From the cell containing the given text, extract its center point as [x, y] coordinate. 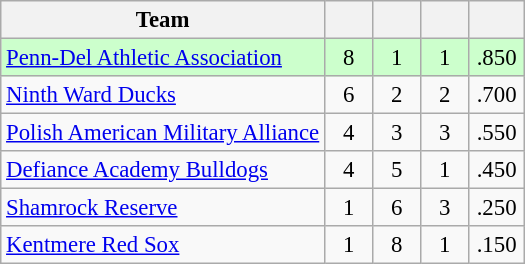
.550 [497, 133]
.850 [497, 58]
Shamrock Reserve [163, 208]
Polish American Military Alliance [163, 133]
Penn-Del Athletic Association [163, 58]
Team [163, 20]
Defiance Academy Bulldogs [163, 170]
.450 [497, 170]
5 [397, 170]
Kentmere Red Sox [163, 245]
.700 [497, 95]
.150 [497, 245]
.250 [497, 208]
Ninth Ward Ducks [163, 95]
